Detect which cell encompasses the target text, then output its (X, Y) center coordinate. 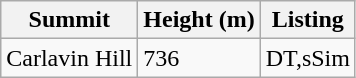
Listing (308, 20)
736 (199, 58)
Carlavin Hill (70, 58)
DT,sSim (308, 58)
Summit (70, 20)
Height (m) (199, 20)
